Identify which cell holds the provided text, then report its [x, y] central coordinate. 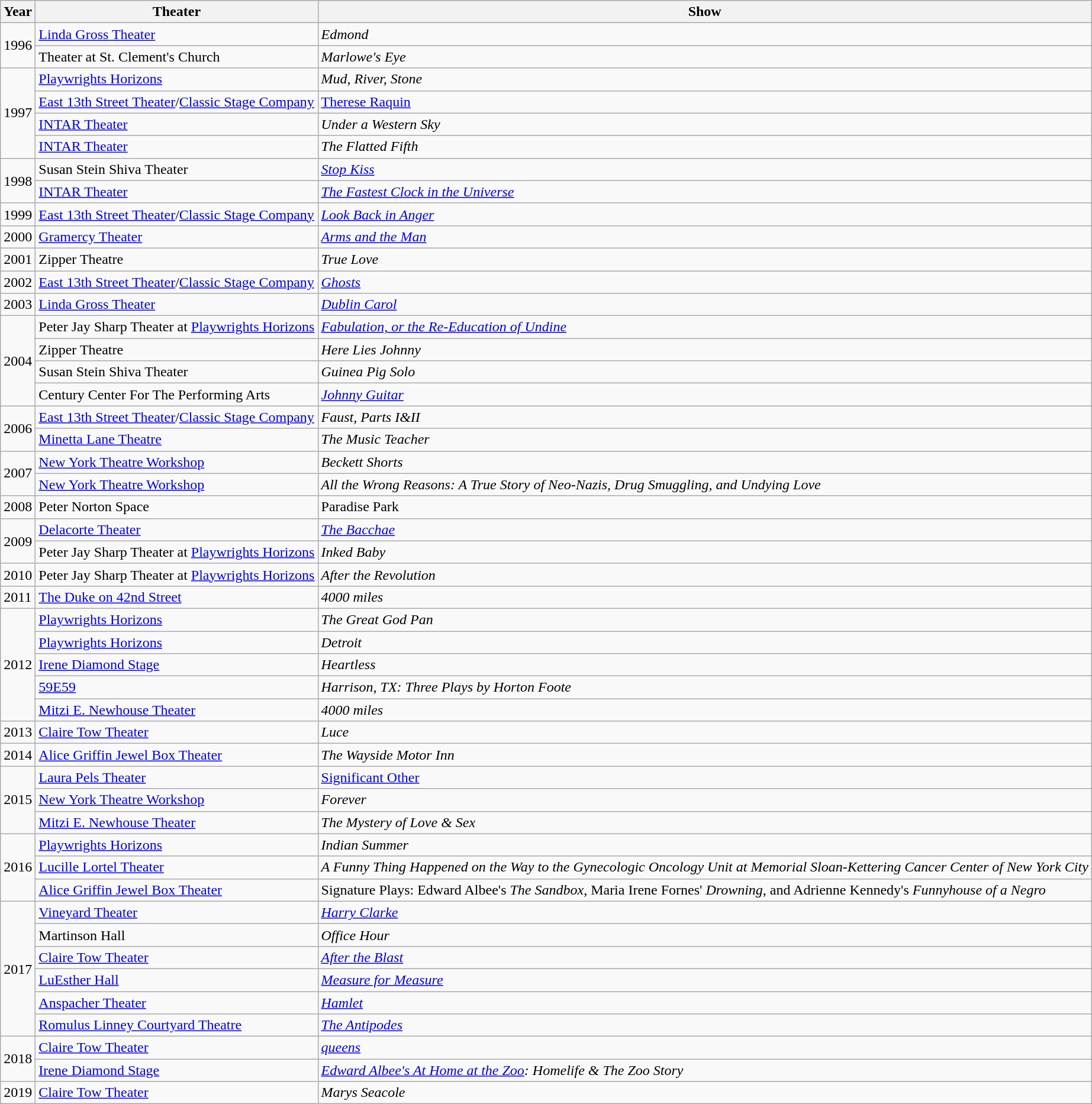
Year [18, 12]
Vineyard Theater [176, 912]
The Wayside Motor Inn [704, 755]
Anspacher Theater [176, 1003]
Romulus Linney Courtyard Theatre [176, 1025]
Fabulation, or the Re-Education of Undine [704, 327]
2009 [18, 541]
The Great God Pan [704, 619]
2010 [18, 574]
LuEsther Hall [176, 980]
The Antipodes [704, 1025]
Office Hour [704, 935]
2001 [18, 259]
2012 [18, 664]
Delacorte Theater [176, 530]
2008 [18, 507]
All the Wrong Reasons: A True Story of Neo-Nazis, Drug Smuggling, and Undying Love [704, 485]
After the Revolution [704, 574]
The Fastest Clock in the Universe [704, 192]
Show [704, 12]
2002 [18, 282]
1999 [18, 214]
Marlowe's Eye [704, 57]
Peter Norton Space [176, 507]
Century Center For The Performing Arts [176, 395]
The Mystery of Love & Sex [704, 822]
Dublin Carol [704, 305]
Marys Seacole [704, 1093]
2007 [18, 473]
Paradise Park [704, 507]
Ghosts [704, 282]
2003 [18, 305]
queens [704, 1048]
2014 [18, 755]
Edmond [704, 34]
Beckett Shorts [704, 462]
Forever [704, 800]
Faust, Parts I&II [704, 417]
2013 [18, 732]
Under a Western Sky [704, 124]
Guinea Pig Solo [704, 372]
2019 [18, 1093]
Lucille Lortel Theater [176, 867]
Luce [704, 732]
Gramercy Theater [176, 237]
A Funny Thing Happened on the Way to the Gynecologic Oncology Unit at Memorial Sloan-Kettering Cancer Center of New York City [704, 867]
The Duke on 42nd Street [176, 597]
Significant Other [704, 777]
Harrison, TX: Three Plays by Horton Foote [704, 687]
Hamlet [704, 1003]
2000 [18, 237]
The Bacchae [704, 530]
Minetta Lane Theatre [176, 440]
Laura Pels Theater [176, 777]
Theater [176, 12]
The Flatted Fifth [704, 147]
True Love [704, 259]
Mud, River, Stone [704, 79]
Theater at St. Clement's Church [176, 57]
Here Lies Johnny [704, 350]
Detroit [704, 642]
Arms and the Man [704, 237]
Heartless [704, 665]
Johnny Guitar [704, 395]
1997 [18, 113]
1998 [18, 180]
Measure for Measure [704, 980]
Stop Kiss [704, 169]
Therese Raquin [704, 102]
After the Blast [704, 957]
2016 [18, 867]
2018 [18, 1059]
Indian Summer [704, 845]
59E59 [176, 687]
The Music Teacher [704, 440]
2004 [18, 361]
1996 [18, 46]
Harry Clarke [704, 912]
2011 [18, 597]
Look Back in Anger [704, 214]
2017 [18, 969]
Martinson Hall [176, 935]
2015 [18, 800]
Signature Plays: Edward Albee's The Sandbox, Maria Irene Fornes' Drowning, and Adrienne Kennedy's Funnyhouse of a Negro [704, 890]
Inked Baby [704, 552]
Edward Albee's At Home at the Zoo: Homelife & The Zoo Story [704, 1070]
2006 [18, 428]
